Scan for the cell matching the given text and deliver its (x, y) coordinate at center. 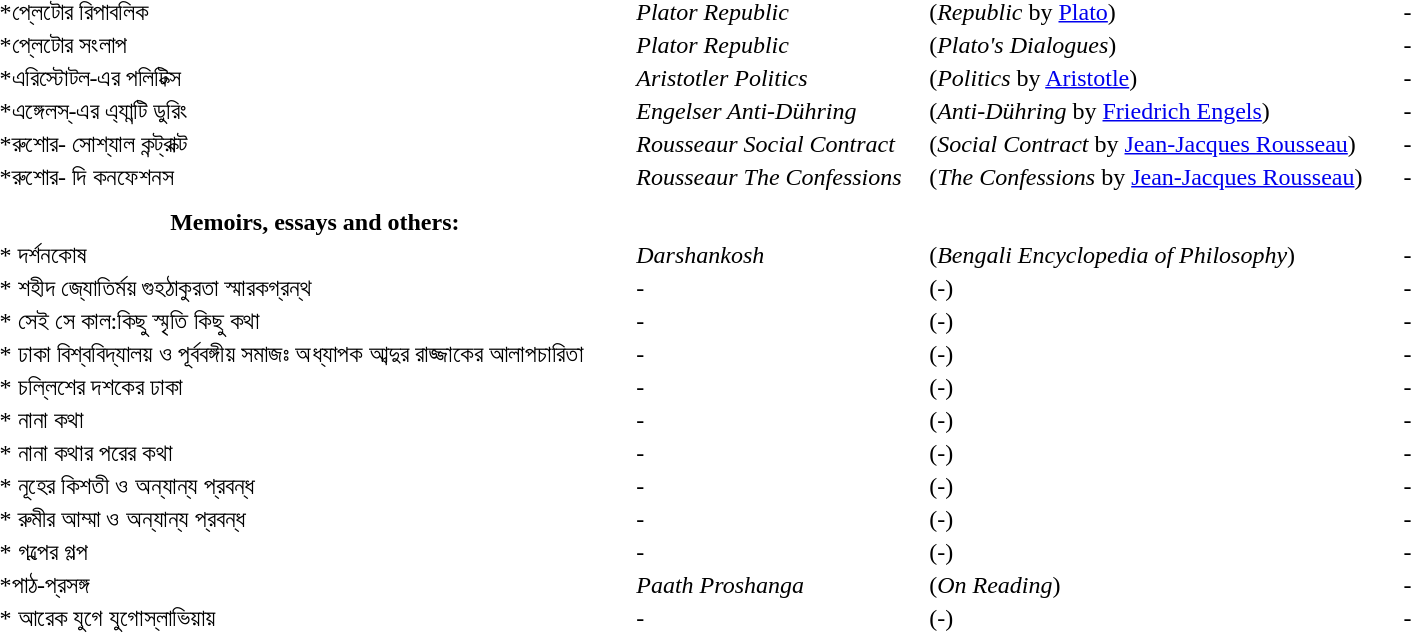
(The Confessions by Jean-Jacques Rousseau) (1164, 177)
Darshankosh (780, 255)
(Politics by Aristotle) (1164, 78)
Rousseaur Social Contract (780, 144)
(Bengali Encyclopedia of Philosophy) (1164, 255)
Paath Proshanga (780, 585)
(Social Contract by Jean-Jacques Rousseau) (1164, 144)
Engelser Anti-Dühring (780, 111)
Plator Republic (780, 45)
Rousseaur The Confessions (780, 177)
(Plato's Dialogues) (1164, 45)
(Anti-Dühring by Friedrich Engels) (1164, 111)
Aristotler Politics (780, 78)
(On Reading) (1164, 585)
